From the cell containing the given text, extract its center point as [x, y] coordinate. 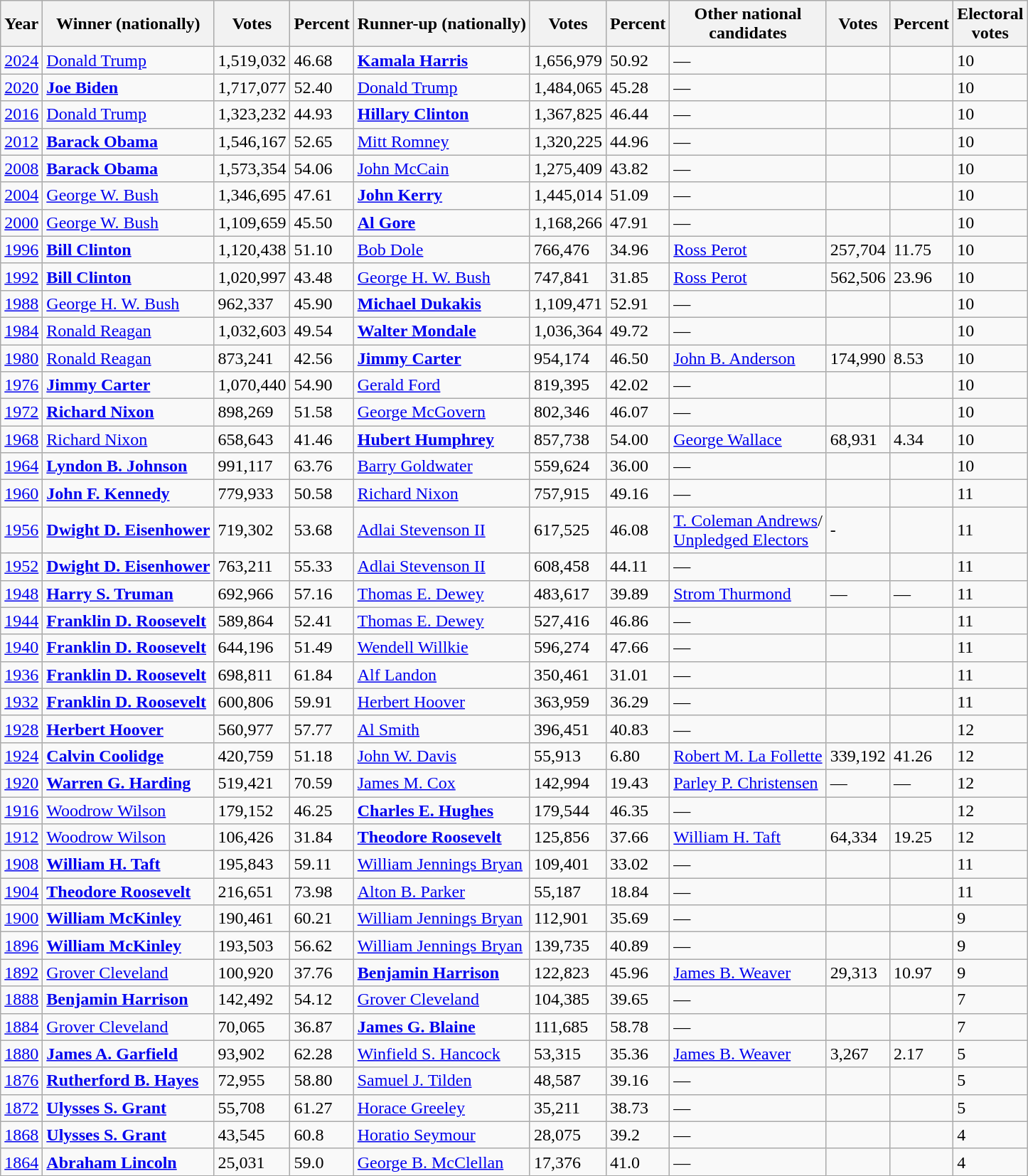
519,421 [252, 783]
51.18 [321, 756]
46.07 [637, 412]
1896 [21, 946]
Rutherford B. Hayes [128, 1081]
363,959 [567, 702]
33.02 [637, 865]
46.50 [637, 358]
142,994 [567, 783]
58.80 [321, 1081]
John F. Kennedy [128, 493]
52.65 [321, 141]
47.61 [321, 196]
47.91 [637, 223]
179,544 [567, 810]
11.75 [921, 250]
142,492 [252, 1000]
1960 [21, 493]
991,117 [252, 466]
49.72 [637, 331]
James M. Cox [441, 783]
1928 [21, 729]
Charles E. Hughes [441, 810]
Abraham Lincoln [128, 1162]
70.59 [321, 783]
George McGovern [441, 412]
190,461 [252, 919]
Other nationalcandidates [748, 24]
1948 [21, 594]
35.69 [637, 919]
17,376 [567, 1162]
644,196 [252, 648]
51.49 [321, 648]
41.26 [921, 756]
46.86 [637, 621]
45.96 [637, 973]
37.76 [321, 973]
257,704 [857, 250]
36.00 [637, 466]
1912 [21, 838]
Strom Thurmond [748, 594]
106,426 [252, 838]
John B. Anderson [748, 358]
70,065 [252, 1027]
779,933 [252, 493]
54.12 [321, 1000]
Hubert Humphrey [441, 439]
37.66 [637, 838]
6.80 [637, 756]
1900 [21, 919]
54.00 [637, 439]
93,902 [252, 1054]
1,445,014 [567, 196]
39.2 [637, 1135]
64,334 [857, 838]
Winfield S. Hancock [441, 1054]
Runner-up (nationally) [441, 24]
35.36 [637, 1054]
4.34 [921, 439]
766,476 [567, 250]
43.48 [321, 277]
41.0 [637, 1162]
873,241 [252, 358]
2008 [21, 169]
1984 [21, 331]
Alf Landon [441, 675]
1972 [21, 412]
2.17 [921, 1054]
39.16 [637, 1081]
73.98 [321, 892]
59.11 [321, 865]
Lyndon B. Johnson [128, 466]
31.84 [321, 838]
Gerald Ford [441, 385]
John Kerry [441, 196]
396,451 [567, 729]
1,032,603 [252, 331]
Samuel J. Tilden [441, 1081]
1,109,659 [252, 223]
1952 [21, 567]
Electoralvotes [990, 24]
2016 [21, 114]
104,385 [567, 1000]
49.16 [637, 493]
1932 [21, 702]
Warren G. Harding [128, 783]
1908 [21, 865]
8.53 [921, 358]
59.91 [321, 702]
757,915 [567, 493]
58.78 [637, 1027]
Alton B. Parker [441, 892]
53.68 [321, 530]
James A. Garfield [128, 1054]
1,020,997 [252, 277]
Al Gore [441, 223]
55,708 [252, 1108]
42.56 [321, 358]
2000 [21, 223]
1964 [21, 466]
51.10 [321, 250]
Michael Dukakis [441, 304]
31.01 [637, 675]
962,337 [252, 304]
46.44 [637, 114]
350,461 [567, 675]
40.89 [637, 946]
179,152 [252, 810]
39.65 [637, 1000]
1988 [21, 304]
1944 [21, 621]
Horace Greeley [441, 1108]
1,168,266 [567, 223]
55,913 [567, 756]
Horatio Seymour [441, 1135]
23.96 [921, 277]
1924 [21, 756]
28,075 [567, 1135]
50.58 [321, 493]
Mitt Romney [441, 141]
25,031 [252, 1162]
52.40 [321, 87]
51.58 [321, 412]
39.89 [637, 594]
111,685 [567, 1027]
Barry Goldwater [441, 466]
43.82 [637, 169]
589,864 [252, 621]
1,519,032 [252, 60]
1968 [21, 439]
1880 [21, 1054]
1,546,167 [252, 141]
31.85 [637, 277]
Bob Dole [441, 250]
216,651 [252, 892]
63.76 [321, 466]
- [857, 530]
54.06 [321, 169]
George B. McClellan [441, 1162]
802,346 [567, 412]
1980 [21, 358]
68,931 [857, 439]
1916 [21, 810]
1904 [21, 892]
George Wallace [748, 439]
1876 [21, 1081]
1884 [21, 1027]
44.93 [321, 114]
1,656,979 [567, 60]
53,315 [567, 1054]
617,525 [567, 530]
49.54 [321, 331]
40.83 [637, 729]
692,966 [252, 594]
36.29 [637, 702]
19.43 [637, 783]
195,843 [252, 865]
857,738 [567, 439]
1,323,232 [252, 114]
T. Coleman Andrews/Unpledged Electors [748, 530]
420,759 [252, 756]
2020 [21, 87]
50.92 [637, 60]
608,458 [567, 567]
47.66 [637, 648]
954,174 [567, 358]
1872 [21, 1108]
122,823 [567, 973]
48,587 [567, 1081]
1,120,438 [252, 250]
1868 [21, 1135]
61.27 [321, 1108]
2012 [21, 141]
3,267 [857, 1054]
763,211 [252, 567]
Walter Mondale [441, 331]
60.8 [321, 1135]
Al Smith [441, 729]
Year [21, 24]
Joe Biden [128, 87]
109,401 [567, 865]
46.08 [637, 530]
1956 [21, 530]
1,346,695 [252, 196]
2024 [21, 60]
62.28 [321, 1054]
560,977 [252, 729]
1,484,065 [567, 87]
1,070,440 [252, 385]
Wendell Willkie [441, 648]
658,643 [252, 439]
46.25 [321, 810]
112,901 [567, 919]
45.50 [321, 223]
Parley P. Christensen [748, 783]
19.25 [921, 838]
Robert M. La Follette [748, 756]
34.96 [637, 250]
42.02 [637, 385]
45.90 [321, 304]
72,955 [252, 1081]
1936 [21, 675]
596,274 [567, 648]
698,811 [252, 675]
61.84 [321, 675]
1940 [21, 648]
1996 [21, 250]
55,187 [567, 892]
35,211 [567, 1108]
57.77 [321, 729]
562,506 [857, 277]
339,192 [857, 756]
1,367,825 [567, 114]
57.16 [321, 594]
41.46 [321, 439]
John W. Davis [441, 756]
44.11 [637, 567]
Kamala Harris [441, 60]
1992 [21, 277]
483,617 [567, 594]
1,573,354 [252, 169]
55.33 [321, 567]
1864 [21, 1162]
1,109,471 [567, 304]
29,313 [857, 973]
527,416 [567, 621]
747,841 [567, 277]
1888 [21, 1000]
60.21 [321, 919]
44.96 [637, 141]
John McCain [441, 169]
1892 [21, 973]
46.68 [321, 60]
1,036,364 [567, 331]
56.62 [321, 946]
719,302 [252, 530]
51.09 [637, 196]
43,545 [252, 1135]
Winner (nationally) [128, 24]
1,275,409 [567, 169]
1,717,077 [252, 87]
52.41 [321, 621]
100,920 [252, 973]
Harry S. Truman [128, 594]
898,269 [252, 412]
174,990 [857, 358]
46.35 [637, 810]
Calvin Coolidge [128, 756]
1,320,225 [567, 141]
38.73 [637, 1108]
10.97 [921, 973]
600,806 [252, 702]
45.28 [637, 87]
1976 [21, 385]
59.0 [321, 1162]
139,735 [567, 946]
Hillary Clinton [441, 114]
1920 [21, 783]
2004 [21, 196]
18.84 [637, 892]
36.87 [321, 1027]
52.91 [637, 304]
819,395 [567, 385]
James G. Blaine [441, 1027]
193,503 [252, 946]
54.90 [321, 385]
559,624 [567, 466]
125,856 [567, 838]
